For the text-containing cell, return its midpoint in (x, y) coordinate format. 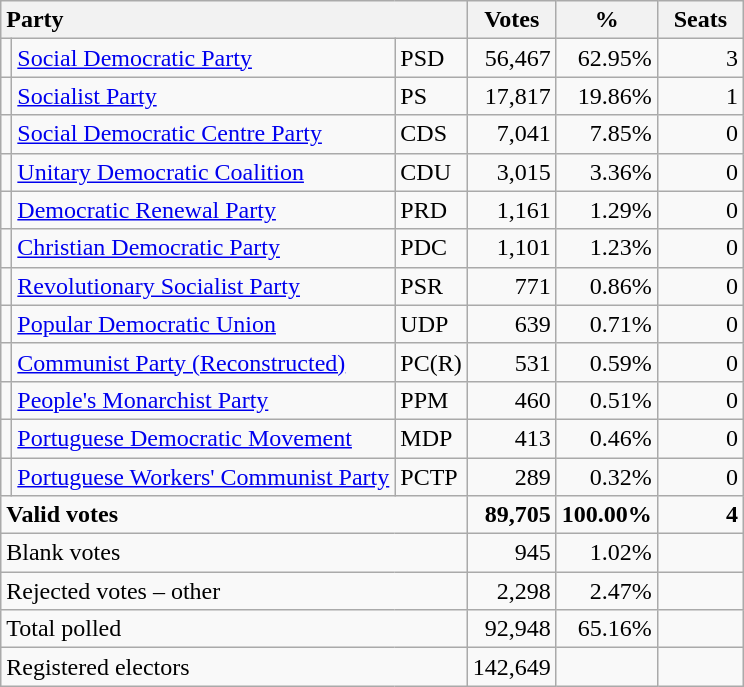
Social Democratic Centre Party (204, 134)
1,101 (512, 248)
531 (512, 362)
Unitary Democratic Coalition (204, 172)
UDP (431, 324)
289 (512, 477)
PSR (431, 286)
3.36% (606, 172)
Revolutionary Socialist Party (204, 286)
1,161 (512, 210)
0.32% (606, 477)
639 (512, 324)
Portuguese Workers' Communist Party (204, 477)
4 (700, 515)
Blank votes (234, 553)
Total polled (234, 629)
0.59% (606, 362)
PSD (431, 58)
0.71% (606, 324)
Rejected votes – other (234, 591)
Party (234, 20)
3 (700, 58)
PC(R) (431, 362)
17,817 (512, 96)
89,705 (512, 515)
% (606, 20)
PS (431, 96)
100.00% (606, 515)
19.86% (606, 96)
142,649 (512, 667)
7.85% (606, 134)
1.02% (606, 553)
92,948 (512, 629)
771 (512, 286)
1 (700, 96)
945 (512, 553)
Registered electors (234, 667)
0.51% (606, 400)
Christian Democratic Party (204, 248)
CDU (431, 172)
1.29% (606, 210)
Communist Party (Reconstructed) (204, 362)
Popular Democratic Union (204, 324)
460 (512, 400)
Seats (700, 20)
People's Monarchist Party (204, 400)
1.23% (606, 248)
PRD (431, 210)
Democratic Renewal Party (204, 210)
65.16% (606, 629)
2,298 (512, 591)
PCTP (431, 477)
CDS (431, 134)
MDP (431, 438)
0.46% (606, 438)
PPM (431, 400)
Portuguese Democratic Movement (204, 438)
56,467 (512, 58)
2.47% (606, 591)
Socialist Party (204, 96)
3,015 (512, 172)
Social Democratic Party (204, 58)
413 (512, 438)
0.86% (606, 286)
Valid votes (234, 515)
PDC (431, 248)
62.95% (606, 58)
Votes (512, 20)
7,041 (512, 134)
